Output the [X, Y] coordinate of the center of the cell containing the given text.  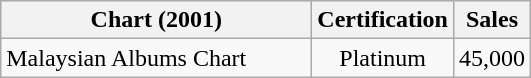
Sales [492, 20]
45,000 [492, 58]
Certification [383, 20]
Platinum [383, 58]
Malaysian Albums Chart [156, 58]
Chart (2001) [156, 20]
